From the cell containing the given text, extract its center point as (X, Y) coordinate. 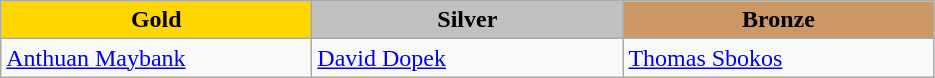
David Dopek (468, 58)
Anthuan Maybank (156, 58)
Thomas Sbokos (778, 58)
Gold (156, 20)
Silver (468, 20)
Bronze (778, 20)
